Locate the cell with the specified text and output its (x, y) center coordinate. 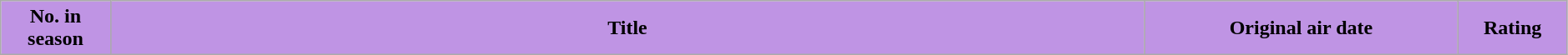
Rating (1512, 28)
Title (627, 28)
No. inseason (55, 28)
Original air date (1302, 28)
